Provide the [x, y] coordinate of the cell's center where the given text is located.  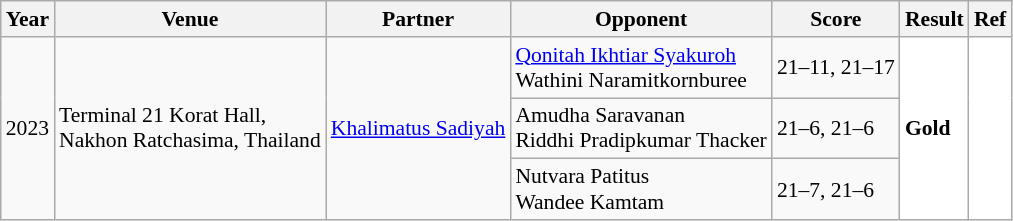
Ref [990, 19]
Result [934, 19]
Terminal 21 Korat Hall,Nakhon Ratchasima, Thailand [190, 128]
Score [836, 19]
Partner [418, 19]
21–6, 21–6 [836, 128]
Opponent [641, 19]
Year [28, 19]
Amudha Saravanan Riddhi Pradipkumar Thacker [641, 128]
Khalimatus Sadiyah [418, 128]
2023 [28, 128]
21–7, 21–6 [836, 190]
Gold [934, 128]
21–11, 21–17 [836, 68]
Qonitah Ikhtiar Syakuroh Wathini Naramitkornburee [641, 68]
Venue [190, 19]
Nutvara Patitus Wandee Kamtam [641, 190]
